Scan for the cell matching the given text and deliver its (X, Y) coordinate at center. 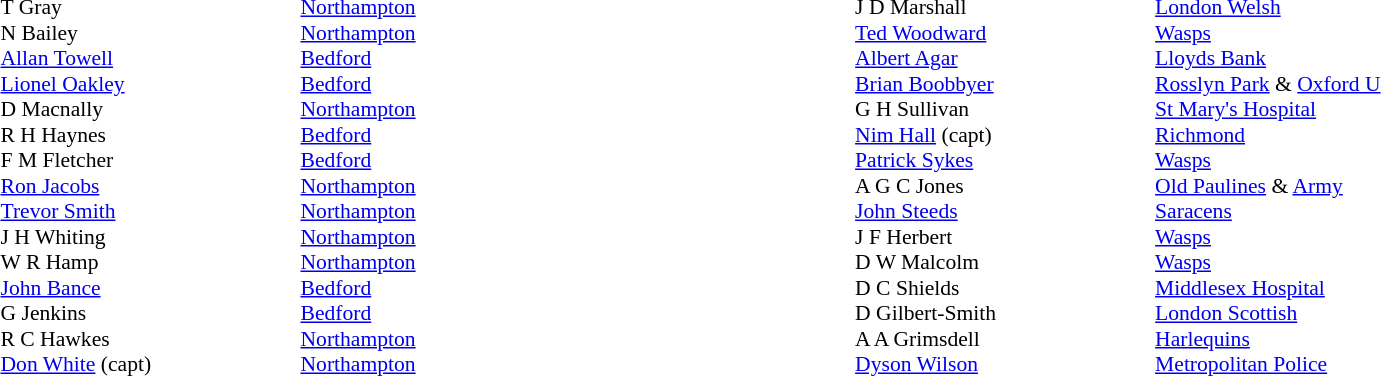
D Macnally (150, 109)
G Jenkins (150, 313)
J F Herbert (1005, 237)
Lloyds Bank (1268, 59)
A G C Jones (1005, 186)
F M Fletcher (150, 161)
Nim Hall (capt) (1005, 135)
Lionel Oakley (150, 84)
London Scottish (1268, 313)
Middlesex Hospital (1268, 288)
Ted Woodward (1005, 33)
Saracens (1268, 211)
John Bance (150, 288)
Trevor Smith (150, 211)
D W Malcolm (1005, 263)
Ron Jacobs (150, 186)
St Mary's Hospital (1268, 109)
D C Shields (1005, 288)
R C Hawkes (150, 339)
Patrick Sykes (1005, 161)
Albert Agar (1005, 59)
R H Haynes (150, 135)
Rosslyn Park & Oxford U (1268, 84)
N Bailey (150, 33)
Richmond (1268, 135)
W R Hamp (150, 263)
A A Grimsdell (1005, 339)
Brian Boobbyer (1005, 84)
Harlequins (1268, 339)
Allan Towell (150, 59)
John Steeds (1005, 211)
G H Sullivan (1005, 109)
J H Whiting (150, 237)
Old Paulines & Army (1268, 186)
D Gilbert-Smith (1005, 313)
